Identify which cell holds the provided text, then report its (x, y) central coordinate. 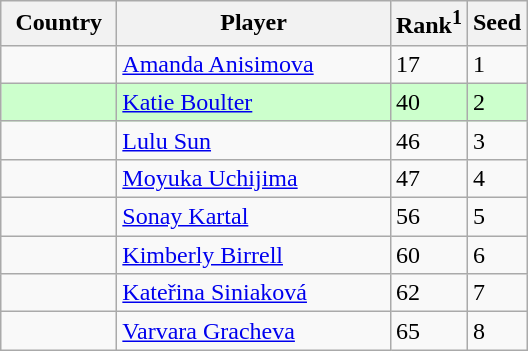
4 (496, 178)
Kateřina Siniaková (254, 293)
6 (496, 255)
65 (428, 331)
Country (59, 24)
60 (428, 255)
56 (428, 217)
40 (428, 102)
17 (428, 64)
62 (428, 293)
47 (428, 178)
8 (496, 331)
3 (496, 140)
Katie Boulter (254, 102)
46 (428, 140)
5 (496, 217)
Kimberly Birrell (254, 255)
7 (496, 293)
Sonay Kartal (254, 217)
Amanda Anisimova (254, 64)
2 (496, 102)
1 (496, 64)
Seed (496, 24)
Varvara Gracheva (254, 331)
Rank1 (428, 24)
Moyuka Uchijima (254, 178)
Player (254, 24)
Lulu Sun (254, 140)
